For the text-containing cell, return its midpoint in [x, y] coordinate format. 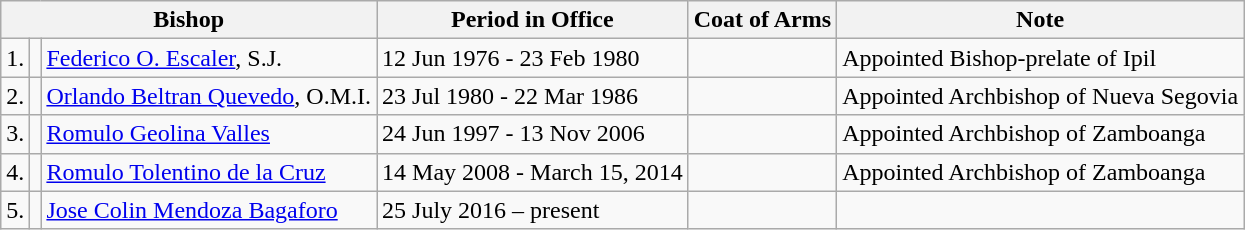
2. [16, 96]
3. [16, 134]
Coat of Arms [762, 20]
Romulo Geolina Valles [209, 134]
Jose Colin Mendoza Bagaforo [209, 210]
25 July 2016 – present [533, 210]
23 Jul 1980 - 22 Mar 1986 [533, 96]
1. [16, 58]
Federico O. Escaler, S.J. [209, 58]
Period in Office [533, 20]
5. [16, 210]
12 Jun 1976 - 23 Feb 1980 [533, 58]
14 May 2008 - March 15, 2014 [533, 172]
Note [1040, 20]
4. [16, 172]
Romulo Tolentino de la Cruz [209, 172]
Appointed Bishop-prelate of Ipil [1040, 58]
Appointed Archbishop of Nueva Segovia [1040, 96]
24 Jun 1997 - 13 Nov 2006 [533, 134]
Bishop [189, 20]
Orlando Beltran Quevedo, O.M.I. [209, 96]
